Determine the (X, Y) coordinate at the center of the cell enclosing the given text.  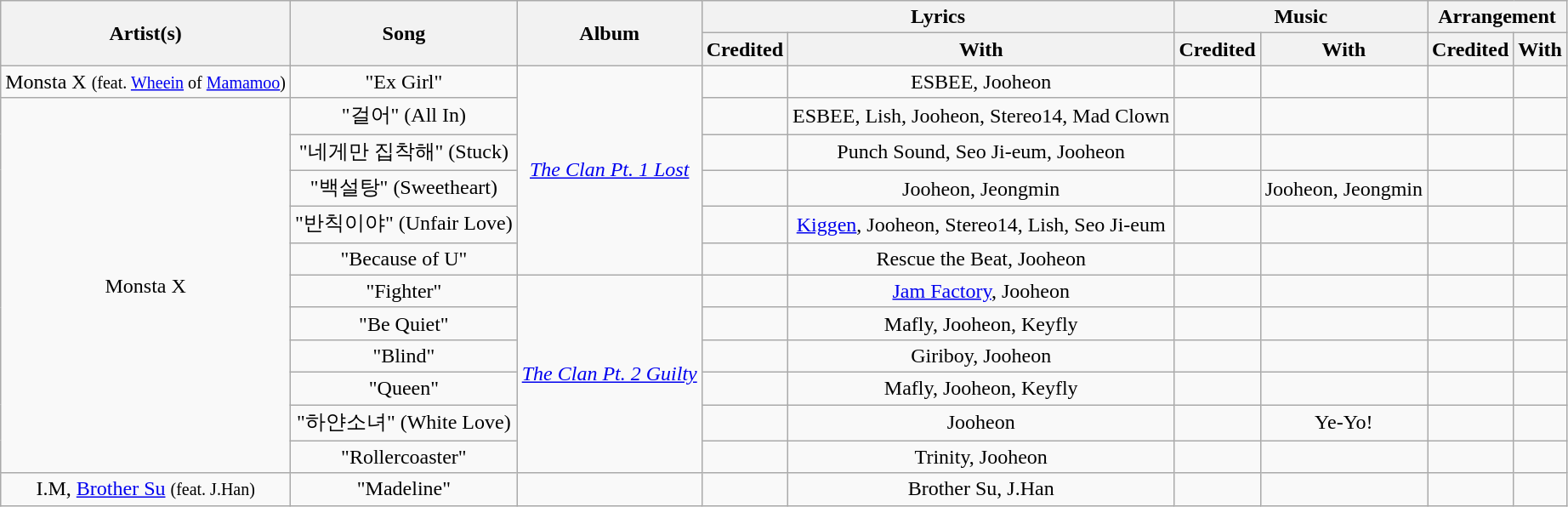
"Blind" (405, 356)
"Madeline" (405, 489)
"Fighter" (405, 291)
The Clan Pt. 2 Guilty (609, 374)
"하얀소녀" (White Love) (405, 424)
"Be Quiet" (405, 323)
ESBEE, Lish, Jooheon, Stereo14, Mad Clown (981, 116)
"네게만 집착해" (Stuck) (405, 153)
Ye-Yo! (1344, 424)
Music (1301, 17)
The Clan Pt. 1 Lost (609, 170)
Trinity, Jooheon (981, 457)
"걸어" (All In) (405, 116)
"반칙이야" (Unfair Love) (405, 225)
"Because of U" (405, 259)
"Ex Girl" (405, 82)
Giriboy, Jooheon (981, 356)
Jam Factory, Jooheon (981, 291)
Jooheon (981, 424)
Kiggen, Jooheon, Stereo14, Lish, Seo Ji-eum (981, 225)
Song (405, 33)
Punch Sound, Seo Ji-eum, Jooheon (981, 153)
Brother Su, J.Han (981, 489)
Lyrics (938, 17)
ESBEE, Jooheon (981, 82)
Monsta X (feat. Wheein of Mamamoo) (146, 82)
I.M, Brother Su (feat. J.Han) (146, 489)
Arrangement (1497, 17)
Monsta X (146, 286)
"Queen" (405, 388)
Artist(s) (146, 33)
"Rollercoaster" (405, 457)
"백설탕" (Sweetheart) (405, 189)
Album (609, 33)
Rescue the Beat, Jooheon (981, 259)
